Locate the cell with the specified text and output its (x, y) center coordinate. 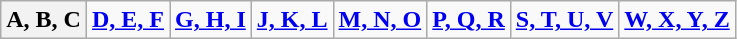
G, H, I (211, 20)
M, N, O (380, 20)
S, T, U, V (564, 20)
A, B, C (44, 20)
P, Q, R (469, 20)
D, E, F (128, 20)
J, K, L (292, 20)
W, X, Y, Z (677, 20)
